Capture the cell that displays the provided text and extract its (x, y) central coordinate. 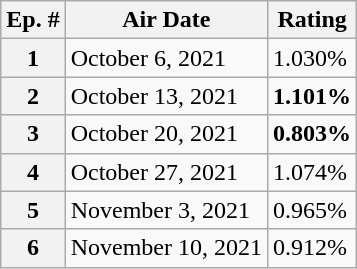
October 27, 2021 (166, 172)
Air Date (166, 20)
5 (33, 210)
November 3, 2021 (166, 210)
0.912% (312, 248)
0.803% (312, 134)
1.074% (312, 172)
1.030% (312, 58)
4 (33, 172)
1 (33, 58)
0.965% (312, 210)
6 (33, 248)
October 13, 2021 (166, 96)
1.101% (312, 96)
October 6, 2021 (166, 58)
Ep. # (33, 20)
November 10, 2021 (166, 248)
Rating (312, 20)
3 (33, 134)
2 (33, 96)
October 20, 2021 (166, 134)
